Determine the [x, y] coordinate at the center of the cell enclosing the given text.  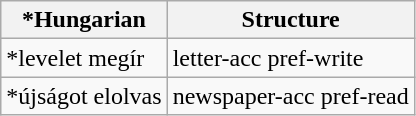
*Hungarian [84, 20]
*levelet megír [84, 58]
newspaper-acc pref-read [290, 96]
Structure [290, 20]
*újságot elolvas [84, 96]
letter-acc pref-write [290, 58]
